From the cell containing the given text, extract its center point as (X, Y) coordinate. 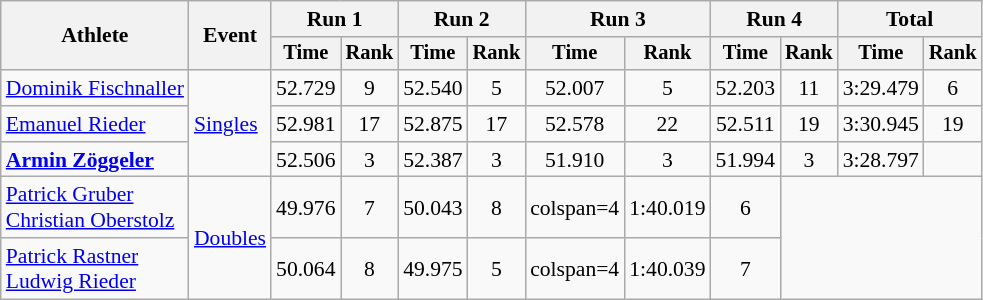
9 (370, 88)
1:40.039 (667, 268)
Patrick RastnerLudwig Rieder (95, 268)
Run 3 (618, 19)
50.043 (432, 208)
Armin Zöggeler (95, 160)
52.875 (432, 124)
Event (230, 36)
52.511 (746, 124)
Run 2 (462, 19)
51.994 (746, 160)
52.981 (306, 124)
52.729 (306, 88)
49.976 (306, 208)
Run 1 (334, 19)
3:28.797 (881, 160)
Dominik Fischnaller (95, 88)
52.506 (306, 160)
52.203 (746, 88)
Singles (230, 124)
52.540 (432, 88)
Total (910, 19)
52.578 (574, 124)
49.975 (432, 268)
Run 4 (774, 19)
51.910 (574, 160)
Emanuel Rieder (95, 124)
Patrick GruberChristian Oberstolz (95, 208)
Athlete (95, 36)
Doubles (230, 238)
3:30.945 (881, 124)
52.387 (432, 160)
52.007 (574, 88)
22 (667, 124)
11 (809, 88)
1:40.019 (667, 208)
3:29.479 (881, 88)
50.064 (306, 268)
